Detect which cell encompasses the target text, then output its [X, Y] center coordinate. 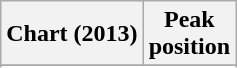
Peakposition [189, 34]
Chart (2013) [72, 34]
